For the text-containing cell, return its midpoint in (x, y) coordinate format. 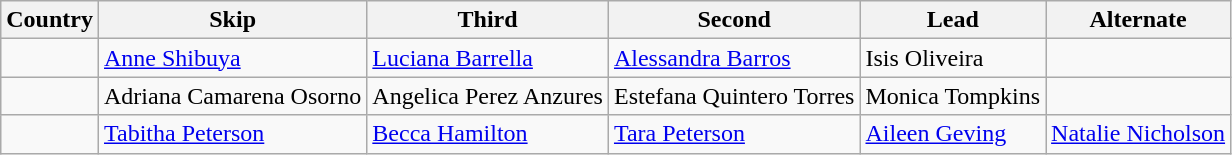
Country (50, 20)
Second (734, 20)
Aileen Geving (953, 134)
Luciana Barrella (488, 58)
Adriana Camarena Osorno (232, 96)
Monica Tompkins (953, 96)
Lead (953, 20)
Estefana Quintero Torres (734, 96)
Skip (232, 20)
Alternate (1138, 20)
Third (488, 20)
Tara Peterson (734, 134)
Anne Shibuya (232, 58)
Isis Oliveira (953, 58)
Natalie Nicholson (1138, 134)
Angelica Perez Anzures (488, 96)
Alessandra Barros (734, 58)
Becca Hamilton (488, 134)
Tabitha Peterson (232, 134)
